Scan for the cell matching the given text and deliver its (x, y) coordinate at center. 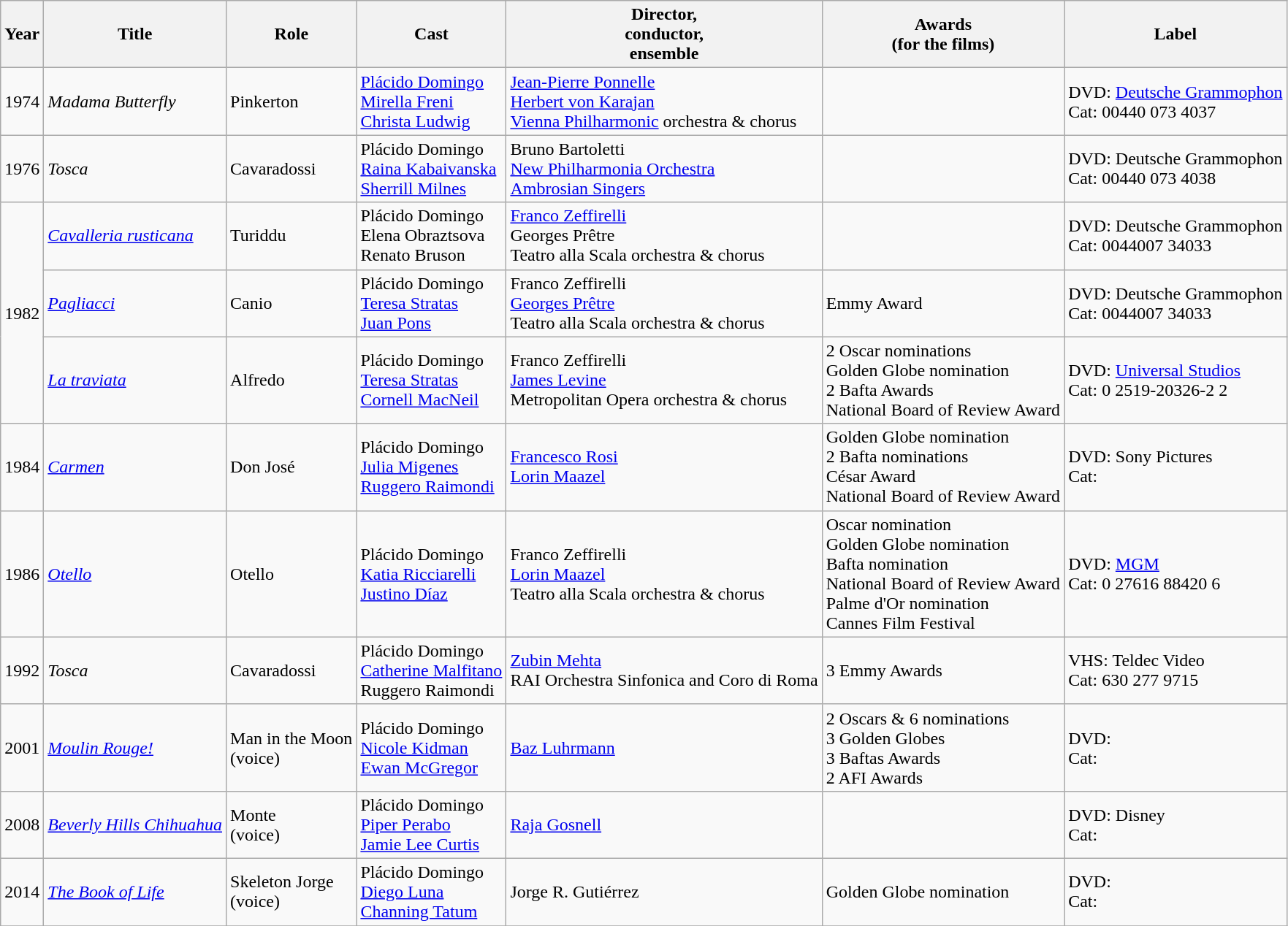
Beverly Hills Chihuahua (135, 824)
Madama Butterfly (135, 102)
DVD: Universal StudiosCat: 0 2519-20326-2 2 (1175, 380)
1974 (22, 102)
Plácido DomingoElena ObraztsovaRenato Bruson (431, 236)
Plácido DomingoKatia RicciarelliJustino Díaz (431, 574)
Golden Globe nomination2 Bafta nominationsCésar AwardNational Board of Review Award (942, 467)
Don José (291, 467)
Cast (431, 34)
Baz Luhrmann (664, 748)
Plácido DomingoPiper PeraboJamie Lee Curtis (431, 824)
Plácido DomingoCatherine MalfitanoRuggero Raimondi (431, 670)
VHS: Teldec VideoCat: 630 277 9715 (1175, 670)
Skeleton Jorge(voice) (291, 892)
Director,conductor,ensemble (664, 34)
2014 (22, 892)
DVD: Sony PicturesCat: (1175, 467)
Turiddu (291, 236)
Title (135, 34)
Plácido DomingoRaina KabaivanskaSherrill Milnes (431, 169)
Zubin MehtaRAI Orchestra Sinfonica and Coro di Roma (664, 670)
DVD: MGMCat: 0 27616 88420 6 (1175, 574)
Raja Gosnell (664, 824)
Golden Globe nomination (942, 892)
2008 (22, 824)
Moulin Rouge! (135, 748)
La traviata (135, 380)
Label (1175, 34)
Plácido DomingoTeresa StratasCornell MacNeil (431, 380)
Awards(for the films) (942, 34)
DVD: Deutsche GrammophonCat: 00440 073 4038 (1175, 169)
Plácido DomingoMirella FreniChrista Ludwig (431, 102)
Year (22, 34)
Jorge R. Gutiérrez (664, 892)
Cavalleria rusticana (135, 236)
Plácido DomingoJulia MigenesRuggero Raimondi (431, 467)
Plácido DomingoTeresa StratasJuan Pons (431, 303)
The Book of Life (135, 892)
1986 (22, 574)
Emmy Award (942, 303)
Jean-Pierre PonnelleHerbert von KarajanVienna Philharmonic orchestra & chorus (664, 102)
Man in the Moon(voice) (291, 748)
1992 (22, 670)
Alfredo (291, 380)
2001 (22, 748)
Monte(voice) (291, 824)
Role (291, 34)
2 Oscars & 6 nominations3 Golden Globes3 Baftas Awards2 AFI Awards (942, 748)
DVD: Deutsche GrammophonCat: 00440 073 4037 (1175, 102)
2 Oscar nominationsGolden Globe nomination2 Bafta AwardsNational Board of Review Award (942, 380)
Franco ZeffirelliLorin MaazelTeatro alla Scala orchestra & chorus (664, 574)
Carmen (135, 467)
1982 (22, 313)
1984 (22, 467)
Pagliacci (135, 303)
1976 (22, 169)
3 Emmy Awards (942, 670)
DVD: DisneyCat: (1175, 824)
Bruno BartolettiNew Philharmonia OrchestraAmbrosian Singers (664, 169)
Francesco RosiLorin Maazel (664, 467)
Franco ZeffirelliJames LevineMetropolitan Opera orchestra & chorus (664, 380)
Oscar nominationGolden Globe nominationBafta nominationNational Board of Review AwardPalme d'Or nominationCannes Film Festival (942, 574)
Pinkerton (291, 102)
Canio (291, 303)
Plácido DomingoDiego LunaChanning Tatum (431, 892)
Plácido DomingoNicole KidmanEwan McGregor (431, 748)
